Return the (x, y) coordinate for the center point of the cell that contains the specified text.  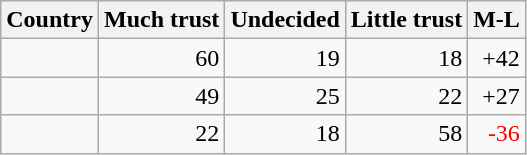
49 (161, 96)
Little trust (406, 20)
Much trust (161, 20)
Country (50, 20)
58 (406, 134)
Undecided (285, 20)
+27 (497, 96)
60 (161, 58)
25 (285, 96)
-36 (497, 134)
19 (285, 58)
+42 (497, 58)
M-L (497, 20)
